Extract the [x, y] coordinate from the center of the cell holding the provided text.  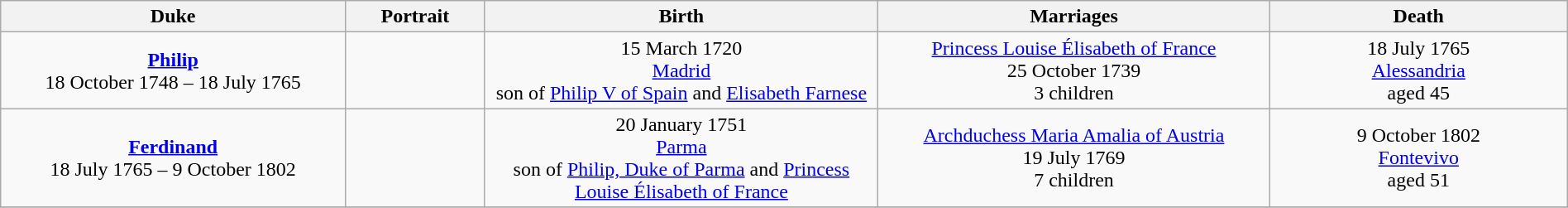
20 January 1751Parmason of Philip, Duke of Parma and Princess Louise Élisabeth of France [681, 157]
Portrait [415, 17]
Duke [174, 17]
Philip18 October 1748 – 18 July 1765 [174, 70]
Archduchess Maria Amalia of Austria19 July 17697 children [1074, 157]
18 July 1765Alessandriaaged 45 [1418, 70]
Death [1418, 17]
9 October 1802Fontevivoaged 51 [1418, 157]
Princess Louise Élisabeth of France25 October 17393 children [1074, 70]
15 March 1720Madrid son of Philip V of Spain and Elisabeth Farnese [681, 70]
Birth [681, 17]
Ferdinand18 July 1765 – 9 October 1802 [174, 157]
Marriages [1074, 17]
